Return [X, Y] of the center of cell containing provided text 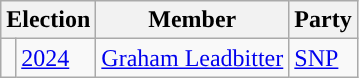
Member [192, 20]
Election [48, 20]
2024 [56, 58]
Party [323, 20]
Graham Leadbitter [192, 58]
SNP [323, 58]
